Capture the cell that displays the provided text and extract its (X, Y) central coordinate. 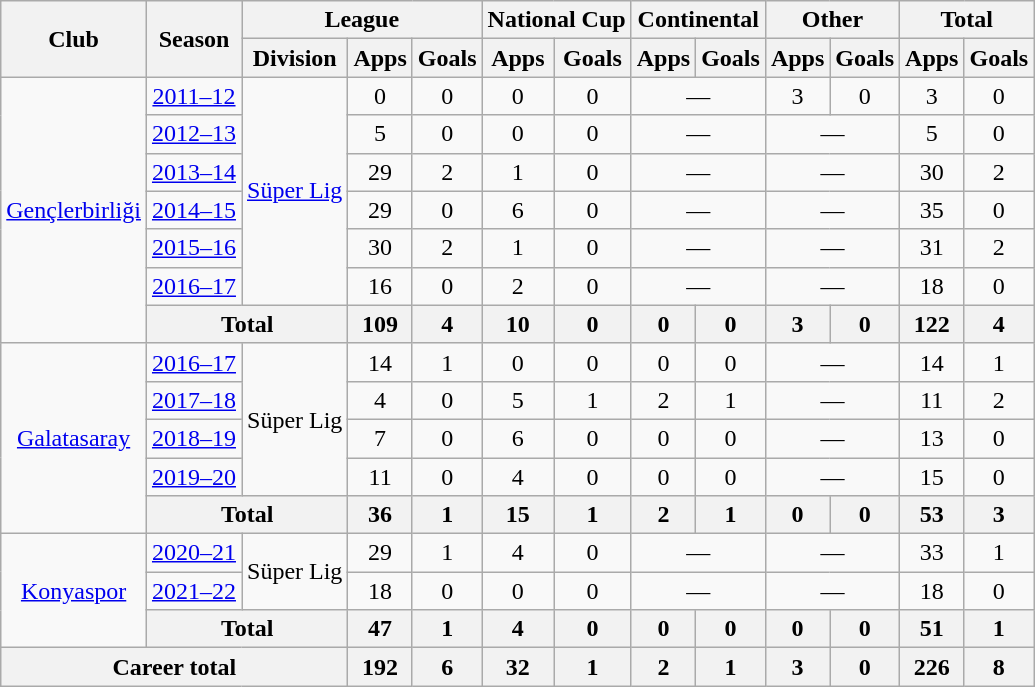
226 (932, 667)
13 (932, 438)
Galatasaray (74, 438)
2019–20 (194, 477)
53 (932, 515)
League (362, 20)
2013–14 (194, 172)
2011–12 (194, 96)
National Cup (556, 20)
33 (932, 553)
2015–16 (194, 248)
32 (518, 667)
Division (295, 58)
47 (380, 629)
36 (380, 515)
192 (380, 667)
16 (380, 286)
Other (832, 20)
Konyaspor (74, 591)
2020–21 (194, 553)
31 (932, 248)
10 (518, 324)
122 (932, 324)
2021–22 (194, 591)
Gençlerbirliği (74, 210)
35 (932, 210)
Club (74, 39)
2018–19 (194, 438)
2014–15 (194, 210)
Career total (174, 667)
7 (380, 438)
51 (932, 629)
Season (194, 39)
Continental (698, 20)
109 (380, 324)
8 (999, 667)
2012–13 (194, 134)
2017–18 (194, 400)
